Return the [X, Y] coordinate for the center point of the cell that contains the specified text.  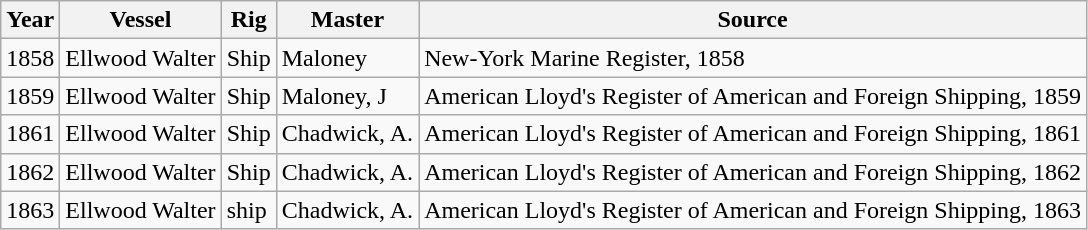
Year [30, 20]
American Lloyd's Register of American and Foreign Shipping, 1862 [753, 172]
1861 [30, 134]
ship [248, 210]
New-York Marine Register, 1858 [753, 58]
1862 [30, 172]
Maloney, J [347, 96]
1858 [30, 58]
American Lloyd's Register of American and Foreign Shipping, 1861 [753, 134]
Maloney [347, 58]
Source [753, 20]
American Lloyd's Register of American and Foreign Shipping, 1859 [753, 96]
1863 [30, 210]
Vessel [140, 20]
American Lloyd's Register of American and Foreign Shipping, 1863 [753, 210]
Rig [248, 20]
1859 [30, 96]
Master [347, 20]
